Return the [x, y] coordinate for the center point of the cell that contains the specified text.  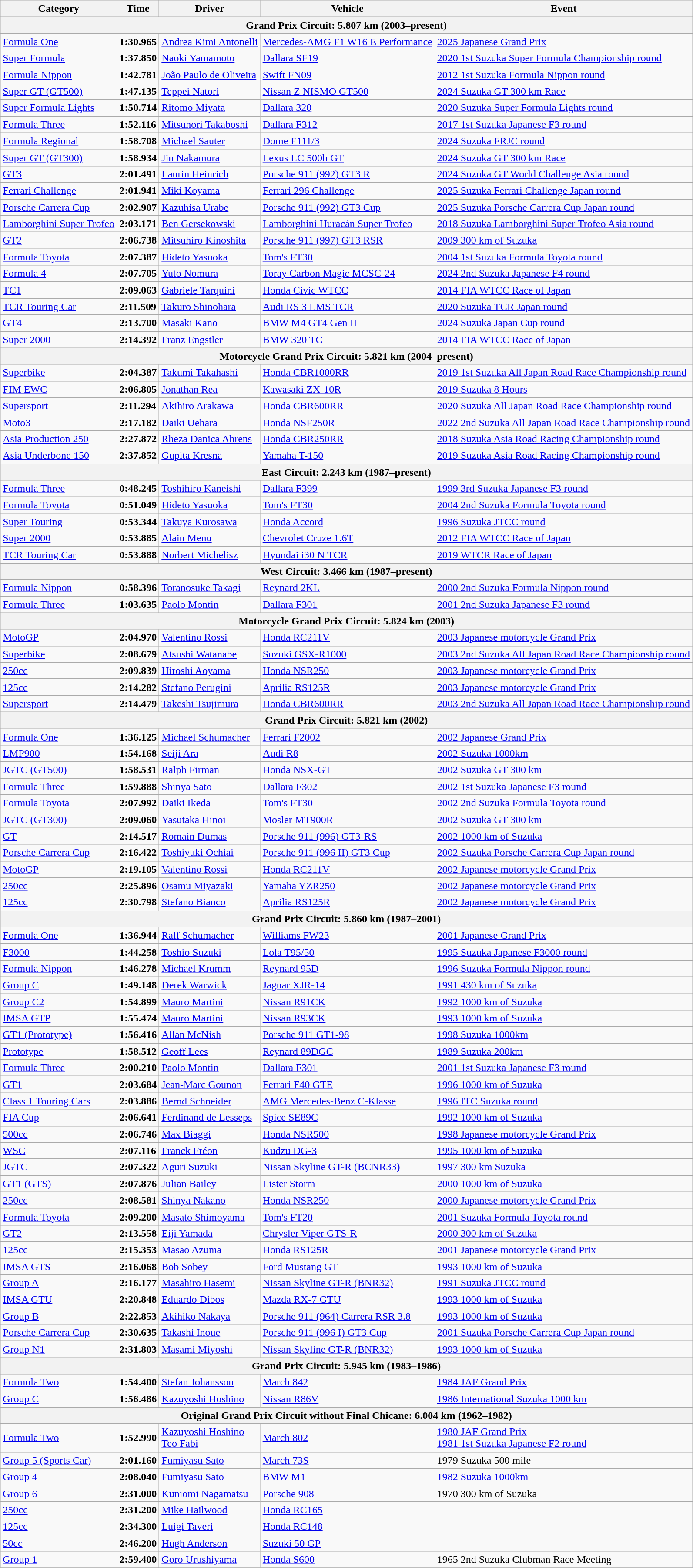
Jin Nakamura [210, 157]
Rheza Danica Ahrens [210, 439]
2:14.479 [138, 704]
2:06.641 [138, 1118]
1:54.400 [138, 1382]
East Circuit: 2.243 km (1987–present) [346, 472]
Yuto Nomura [210, 274]
Franz Engstler [210, 340]
Event [563, 9]
Group 4 [59, 1477]
Eiji Yamada [210, 1233]
2004 2nd Suzuka Formula Toyota round [563, 505]
2:07.992 [138, 803]
Nissan R93CK [347, 1018]
Teppei Natori [210, 91]
Spice SE89C [347, 1118]
2020 Suzuka All Japan Road Race Championship round [563, 406]
1:44.258 [138, 952]
2:14.517 [138, 836]
1:56.486 [138, 1399]
Formula Regional [59, 141]
Mitsunori Takaboshi [210, 124]
Lola T95/50 [347, 952]
1970 300 km of Suzuka [563, 1493]
2018 Suzuka Asia Road Racing Championship round [563, 439]
2:03.886 [138, 1101]
Aguri Suzuki [210, 1167]
2:17.182 [138, 422]
Atsushi Watanabe [210, 654]
Kudzu DG-3 [347, 1151]
2024 Suzuka FRJC round [563, 141]
2:06.738 [138, 240]
2:34.300 [138, 1526]
1:37.850 [138, 58]
Formula 4 [59, 274]
Ralf Schumacher [210, 935]
2:14.282 [138, 687]
Lamborghini Super Trofeo [59, 224]
Seiji Ara [210, 754]
Porsche 911 (996 I) GT3 Cup [347, 1333]
Bernd Schneider [210, 1101]
Porsche 911 (996 II) GT3 Cup [347, 853]
2001 Japanese motorcycle Grand Prix [563, 1250]
Andrea Kimi Antonelli [210, 42]
Honda RC148 [347, 1526]
Kawasaki ZX-10R [347, 389]
Gupita Kresna [210, 455]
Group 1 [59, 1560]
Dome F111/3 [347, 141]
1:58.708 [138, 141]
2:06.805 [138, 389]
Dallara 320 [347, 108]
2020 Suzuka Super Formula Lights round [563, 108]
1979 Suzuka 500 mile [563, 1460]
Grand Prix Circuit: 5.821 km (2002) [346, 720]
Alain Menu [210, 538]
Dallara F399 [347, 489]
Grand Prix Circuit: 5.807 km (2003–present) [346, 25]
Mike Hailwood [210, 1510]
2:14.392 [138, 340]
500cc [59, 1134]
Max Biaggi [210, 1134]
Jonathan Rea [210, 389]
2:30.798 [138, 902]
Mercedes-AMG F1 W16 E Performance [347, 42]
2:07.876 [138, 1184]
Driver [210, 9]
2020 Suzuka TCR Japan round [563, 307]
Porsche 911 (997) GT3 RSR [347, 240]
JGTC [59, 1167]
2004 1st Suzuka Formula Toyota round [563, 257]
2:16.422 [138, 853]
1999 3rd Suzuka Japanese F3 round [563, 489]
2:00.210 [138, 1068]
1986 International Suzuka 1000 km [563, 1399]
Bob Sobey [210, 1267]
Masato Shimoyama [210, 1217]
Kazuhisa Urabe [210, 207]
2:07.705 [138, 274]
2001 Japanese Grand Prix [563, 935]
Honda RS125R [347, 1250]
FIA Cup [59, 1118]
1965 2nd Suzuka Clubman Race Meeting [563, 1560]
2000 1000 km of Suzuka [563, 1184]
WSC [59, 1151]
Takashi Inoue [210, 1333]
Asia Production 250 [59, 439]
Group N1 [59, 1349]
1996 1000 km of Suzuka [563, 1084]
Super Touring [59, 522]
Ritomo Miyata [210, 108]
IMSA GTU [59, 1300]
Super Formula Lights [59, 108]
2:46.200 [138, 1543]
Laurin Heinrich [210, 174]
Daiki Ikeda [210, 803]
Tom's FT20 [347, 1217]
2002 2nd Suzuka Formula Toyota round [563, 803]
2:06.746 [138, 1134]
2000 300 km of Suzuka [563, 1233]
Stefano Bianco [210, 902]
2018 Suzuka Lamborghini Super Trofeo Asia round [563, 224]
2020 1st Suzuka Super Formula Championship round [563, 58]
Porsche 911 (992) GT3 R [347, 174]
Naoki Yamamoto [210, 58]
Ferrari 296 Challenge [347, 190]
2025 Suzuka Ferrari Challenge Japan round [563, 190]
Ferrari F40 GTE [347, 1084]
Franck Fréon [210, 1151]
1:36.125 [138, 737]
Dallara SF19 [347, 58]
Honda S600 [347, 1560]
Audi RS 3 LMS TCR [347, 307]
2:08.581 [138, 1200]
1989 Suzuka 200km [563, 1051]
2019 Suzuka Asia Road Racing Championship round [563, 455]
Michael Sauter [210, 141]
Chrysler Viper GTS-R [347, 1233]
Takumi Takahashi [210, 373]
2:25.896 [138, 886]
IMSA GTP [59, 1018]
2024 Suzuka Japan Cup round [563, 323]
Toranosuke Takagi [210, 588]
2000 2nd Suzuka Formula Nippon round [563, 588]
Mosler MT900R [347, 820]
Honda Civic WTCC [347, 290]
Group A [59, 1283]
1:58.934 [138, 157]
Norbert Michelisz [210, 555]
Ford Mustang GT [347, 1267]
0:53.888 [138, 555]
Reynard 89DGC [347, 1051]
1995 Suzuka Japanese F3000 round [563, 952]
Masao Azuma [210, 1250]
Honda NSX-GT [347, 770]
2:08.679 [138, 654]
GT [59, 836]
2001 1st Suzuka Japanese F3 round [563, 1068]
Class 1 Touring Cars [59, 1101]
Geoff Lees [210, 1051]
Akihiro Arakawa [210, 406]
Kuniomi Nagamatsu [210, 1493]
Akihiko Nakaya [210, 1316]
Toshio Suzuki [210, 952]
2002 Japanese Grand Prix [563, 737]
Osamu Miyazaki [210, 886]
Reynard 2KL [347, 588]
2:19.105 [138, 869]
2024 2nd Suzuka Japanese F4 round [563, 274]
2:09.060 [138, 820]
1:55.474 [138, 1018]
Toshiyuki Ochiai [210, 853]
Category [59, 9]
Time [138, 9]
Hugh Anderson [210, 1543]
Toshihiro Kaneishi [210, 489]
2:08.040 [138, 1477]
2000 Japanese motorcycle Grand Prix [563, 1200]
Mazda RX-7 GTU [347, 1300]
JGTC (GT500) [59, 770]
2002 1000 km of Suzuka [563, 836]
Kazuyoshi Hoshino [210, 1399]
Prototype [59, 1051]
GT1 (Prototype) [59, 1035]
Yasutaka Hinoi [210, 820]
Lexus LC 500h GT [347, 157]
2:16.177 [138, 1283]
2:13.558 [138, 1233]
2022 2nd Suzuka All Japan Road Race Championship round [563, 422]
1980 JAF Grand Prix1981 1st Suzuka Japanese F2 round [563, 1438]
0:53.885 [138, 538]
Michael Krumm [210, 968]
2:03.171 [138, 224]
1:52.990 [138, 1438]
Super GT (GT300) [59, 157]
1:47.135 [138, 91]
0:51.049 [138, 505]
Porsche 911 GT1-98 [347, 1035]
2:03.684 [138, 1084]
Porsche 911 (992) GT3 Cup [347, 207]
Lamborghini Huracán Super Trofeo [347, 224]
2017 1st Suzuka Japanese F3 round [563, 124]
0:48.245 [138, 489]
Williams FW23 [347, 935]
FIM EWC [59, 389]
Nissan Z NISMO GT500 [347, 91]
Ralph Firman [210, 770]
1:42.781 [138, 75]
2:09.200 [138, 1217]
Masahiro Hasemi [210, 1283]
Michael Schumacher [210, 737]
Reynard 95D [347, 968]
Kazuyoshi HoshinoTeo Fabi [210, 1438]
Masami Miyoshi [210, 1349]
2:27.872 [138, 439]
Group B [59, 1316]
Honda Accord [347, 522]
1:03.635 [138, 604]
Lister Storm [347, 1184]
2012 FIA WTCC Race of Japan [563, 538]
1:59.888 [138, 787]
50cc [59, 1543]
2:30.635 [138, 1333]
BMW M4 GT4 Gen II [347, 323]
2001 Suzuka Formula Toyota round [563, 1217]
Moto3 [59, 422]
2:11.509 [138, 307]
1997 300 km Suzuka [563, 1167]
2019 1st Suzuka All Japan Road Race Championship round [563, 373]
Honda CBR250RR [347, 439]
2:11.294 [138, 406]
1995 1000 km of Suzuka [563, 1151]
TC1 [59, 290]
GT4 [59, 323]
1:54.168 [138, 754]
GT1 [59, 1084]
March 842 [347, 1382]
1996 ITC Suzuka round [563, 1101]
West Circuit: 3.466 km (1987–present) [346, 571]
Honda NSR500 [347, 1134]
1996 Suzuka Formula Nippon round [563, 968]
Nissan R91CK [347, 1001]
Motorcycle Grand Prix Circuit: 5.821 km (2004–present) [346, 356]
2:15.353 [138, 1250]
1:54.899 [138, 1001]
1:52.116 [138, 124]
2:07.322 [138, 1167]
2:59.400 [138, 1560]
2:31.000 [138, 1493]
Nissan Skyline GT-R (BCNR33) [347, 1167]
2:31.200 [138, 1510]
2019 Suzuka 8 Hours [563, 389]
1:58.531 [138, 770]
1:56.416 [138, 1035]
2:13.700 [138, 323]
Yamaha YZR250 [347, 886]
Takuya Kurosawa [210, 522]
2002 Suzuka 1000km [563, 754]
João Paulo de Oliveira [210, 75]
GT1 (GTS) [59, 1184]
2:07.387 [138, 257]
Chevrolet Cruze 1.6T [347, 538]
GT3 [59, 174]
Honda RC165 [347, 1510]
Dallara F312 [347, 124]
2024 Suzuka GT World Challenge Asia round [563, 174]
Swift FN09 [347, 75]
Gabriele Tarquini [210, 290]
Goro Urushiyama [210, 1560]
Porsche 911 (996) GT3-RS [347, 836]
March 73S [347, 1460]
1982 Suzuka 1000km [563, 1477]
Super GT (GT500) [59, 91]
1998 Japanese motorcycle Grand Prix [563, 1134]
Porsche 911 (964) Carrera RSR 3.8 [347, 1316]
Stefano Perugini [210, 687]
1996 Suzuka JTCC round [563, 522]
2:20.848 [138, 1300]
Shinya Nakano [210, 1200]
Daiki Uehara [210, 422]
Mitsuhiro Kinoshita [210, 240]
Grand Prix Circuit: 5.860 km (1987–2001) [346, 919]
1991 430 km of Suzuka [563, 985]
F3000 [59, 952]
1:36.944 [138, 935]
2:01.491 [138, 174]
Eduardo Dibos [210, 1300]
Honda CBR1000RR [347, 373]
2:02.907 [138, 207]
2025 Japanese Grand Prix [563, 42]
Audi R8 [347, 754]
Stefan Johansson [210, 1382]
Group C2 [59, 1001]
Toray Carbon Magic MCSC-24 [347, 274]
Hiroshi Aoyama [210, 671]
Takeshi Tsujimura [210, 704]
2:09.839 [138, 671]
Hyundai i30 N TCR [347, 555]
Porsche 908 [347, 1493]
Motorcycle Grand Prix Circuit: 5.824 km (2003) [346, 621]
Luigi Taveri [210, 1526]
1991 Suzuka JTCC round [563, 1283]
Julian Bailey [210, 1184]
AMG Mercedes-Benz C-Klasse [347, 1101]
Shinya Sato [210, 787]
IMSA GTS [59, 1267]
2:07.116 [138, 1151]
BMW M1 [347, 1477]
March 802 [347, 1438]
2009 300 km of Suzuka [563, 240]
BMW 320 TC [347, 340]
2001 Suzuka Porsche Carrera Cup Japan round [563, 1333]
Ben Gersekowski [210, 224]
Derek Warwick [210, 985]
Jaguar XJR-14 [347, 985]
LMP900 [59, 754]
2:04.970 [138, 637]
2002 Suzuka Porsche Carrera Cup Japan round [563, 853]
1:49.148 [138, 985]
Honda NSF250R [347, 422]
1:30.965 [138, 42]
2012 1st Suzuka Formula Nippon round [563, 75]
2:22.853 [138, 1316]
2019 WTCR Race of Japan [563, 555]
Allan McNish [210, 1035]
Jean-Marc Gounon [210, 1084]
Vehicle [347, 9]
2:31.803 [138, 1349]
Ferrari Challenge [59, 190]
JGTC (GT300) [59, 820]
2025 Suzuka Porsche Carrera Cup Japan round [563, 207]
1984 JAF Grand Prix [563, 1382]
Ferdinand de Lesseps [210, 1118]
Suzuki 50 GP [347, 1543]
Asia Underbone 150 [59, 455]
2:09.063 [138, 290]
Nissan R86V [347, 1399]
2:01.160 [138, 1460]
Grand Prix Circuit: 5.945 km (1983–1986) [346, 1366]
2001 2nd Suzuka Japanese F3 round [563, 604]
Original Grand Prix Circuit without Final Chicane: 6.004 km (1962–1982) [346, 1415]
1:58.512 [138, 1051]
Dallara F302 [347, 787]
Suzuki GSX-R1000 [347, 654]
Yamaha T-150 [347, 455]
2:16.068 [138, 1267]
1:50.714 [138, 108]
0:53.344 [138, 522]
2:04.387 [138, 373]
Takuro Shinohara [210, 307]
Miki Koyama [210, 190]
Romain Dumas [210, 836]
2002 1st Suzuka Japanese F3 round [563, 787]
Masaki Kano [210, 323]
Ferrari F2002 [347, 737]
Super Formula [59, 58]
1998 Suzuka 1000km [563, 1035]
2:37.852 [138, 455]
0:58.396 [138, 588]
Group 6 [59, 1493]
1:46.278 [138, 968]
2:01.941 [138, 190]
Group 5 (Sports Car) [59, 1460]
